Search for the cell housing the specified text and yield its (X, Y) center coordinate. 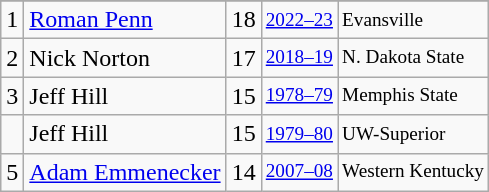
Memphis State (414, 96)
2022–23 (299, 20)
5 (12, 172)
Roman Penn (125, 20)
14 (244, 172)
Evansville (414, 20)
UW-Superior (414, 134)
Nick Norton (125, 58)
1978–79 (299, 96)
3 (12, 96)
2 (12, 58)
2018–19 (299, 58)
1 (12, 20)
N. Dakota State (414, 58)
17 (244, 58)
Adam Emmenecker (125, 172)
1979–80 (299, 134)
18 (244, 20)
Western Kentucky (414, 172)
2007–08 (299, 172)
